Locate the cell with the specified text and output its (X, Y) center coordinate. 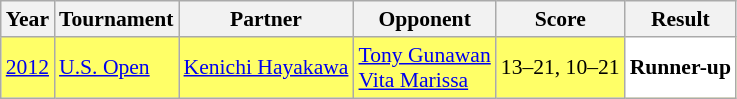
Partner (266, 19)
Runner-up (680, 68)
13–21, 10–21 (560, 68)
U.S. Open (116, 68)
Score (560, 19)
Year (28, 19)
Opponent (424, 19)
Tony Gunawan Vita Marissa (424, 68)
2012 (28, 68)
Kenichi Hayakawa (266, 68)
Tournament (116, 19)
Result (680, 19)
